Identify which cell holds the provided text, then report its [X, Y] central coordinate. 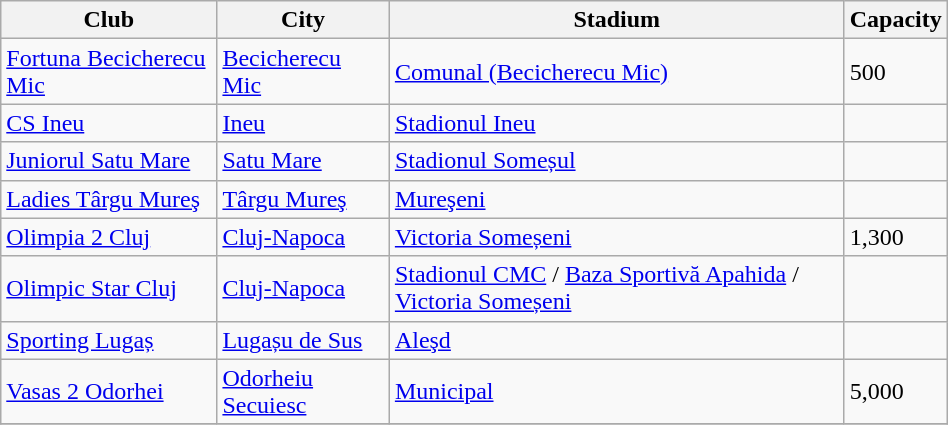
Stadionul CMC / Baza Sportivă Apahida / Victoria Someșeni [616, 288]
CS Ineu [109, 123]
Juniorul Satu Mare [109, 161]
Club [109, 20]
Stadionul Someșul [616, 161]
5,000 [896, 392]
Odorheiu Secuiesc [303, 392]
500 [896, 72]
Olimpic Star Cluj [109, 288]
Municipal [616, 392]
Becicherecu Mic [303, 72]
Ladies Târgu Mureş [109, 199]
Victoria Someșeni [616, 237]
Fortuna Becicherecu Mic [109, 72]
Sporting Lugaș [109, 340]
1,300 [896, 237]
Stadionul Ineu [616, 123]
Olimpia 2 Cluj [109, 237]
Vasas 2 Odorhei [109, 392]
Lugașu de Sus [303, 340]
Capacity [896, 20]
Stadium [616, 20]
Comunal (Becicherecu Mic) [616, 72]
Aleşd [616, 340]
Ineu [303, 123]
Satu Mare [303, 161]
City [303, 20]
Târgu Mureş [303, 199]
Mureşeni [616, 199]
